Output the [X, Y] coordinate of the center of the cell containing the given text.  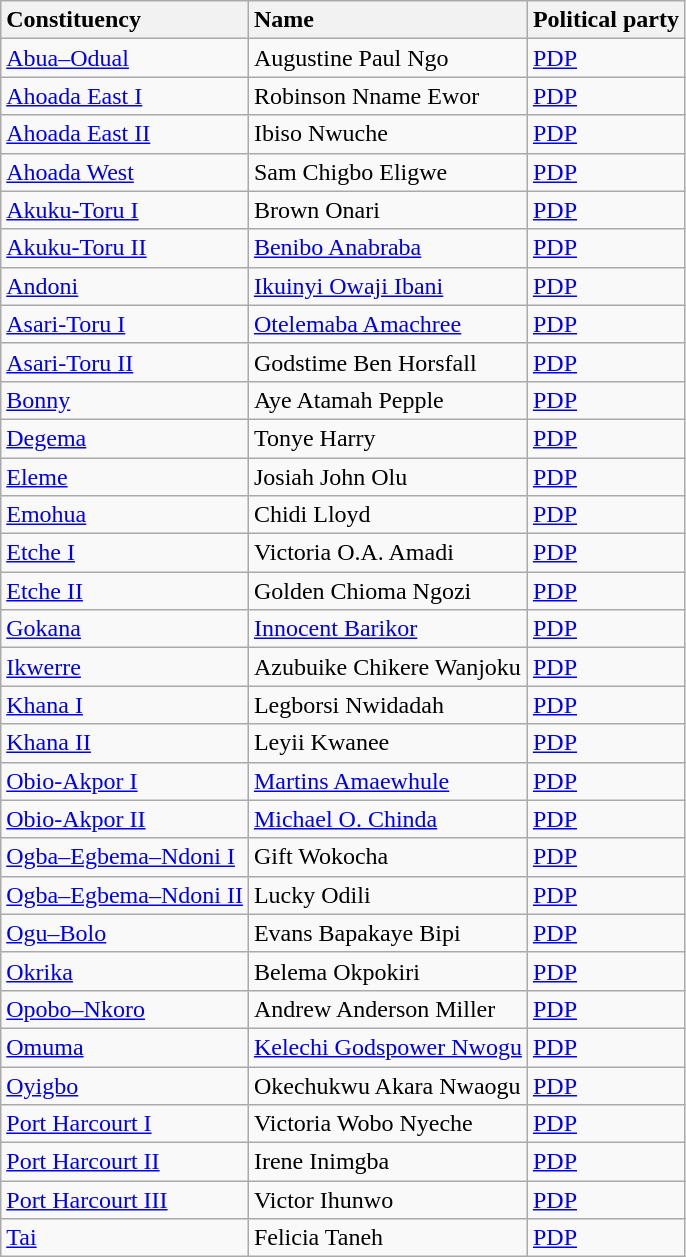
Khana I [125, 705]
Josiah John Olu [388, 477]
Ahoada East I [125, 96]
Victor Ihunwo [388, 1200]
Okrika [125, 971]
Asari-Toru I [125, 324]
Etche I [125, 553]
Gokana [125, 629]
Okechukwu Akara Nwaogu [388, 1085]
Lucky Odili [388, 895]
Obio-Akpor II [125, 819]
Abua–Odual [125, 58]
Sam Chigbo Eligwe [388, 172]
Oyigbo [125, 1085]
Belema Okpokiri [388, 971]
Michael O. Chinda [388, 819]
Golden Chioma Ngozi [388, 591]
Kelechi Godspower Nwogu [388, 1047]
Tonye Harry [388, 438]
Port Harcourt II [125, 1162]
Irene Inimgba [388, 1162]
Eleme [125, 477]
Benibo Anabraba [388, 248]
Ibiso Nwuche [388, 134]
Leyii Kwanee [388, 743]
Asari-Toru II [125, 362]
Martins Amaewhule [388, 781]
Robinson Nname Ewor [388, 96]
Khana II [125, 743]
Port Harcourt III [125, 1200]
Opobo–Nkoro [125, 1009]
Gift Wokocha [388, 857]
Brown Onari [388, 210]
Political party [606, 20]
Akuku-Toru II [125, 248]
Ahoada East II [125, 134]
Name [388, 20]
Legborsi Nwidadah [388, 705]
Akuku-Toru I [125, 210]
Andrew Anderson Miller [388, 1009]
Evans Bapakaye Bipi [388, 933]
Omuma [125, 1047]
Azubuike Chikere Wanjoku [388, 667]
Innocent Barikor [388, 629]
Bonny [125, 400]
Port Harcourt I [125, 1124]
Constituency [125, 20]
Ogu–Bolo [125, 933]
Otelemaba Amachree [388, 324]
Victoria O.A. Amadi [388, 553]
Obio-Akpor I [125, 781]
Godstime Ben Horsfall [388, 362]
Victoria Wobo Nyeche [388, 1124]
Chidi Lloyd [388, 515]
Etche II [125, 591]
Aye Atamah Pepple [388, 400]
Ogba–Egbema–Ndoni I [125, 857]
Emohua [125, 515]
Ikuinyi Owaji Ibani [388, 286]
Tai [125, 1238]
Ogba–Egbema–Ndoni II [125, 895]
Felicia Taneh [388, 1238]
Degema [125, 438]
Augustine Paul Ngo [388, 58]
Ikwerre [125, 667]
Andoni [125, 286]
Ahoada West [125, 172]
